Output the (x, y) coordinate of the center of the cell containing the given text.  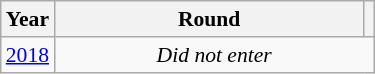
Round (209, 19)
2018 (28, 55)
Year (28, 19)
Did not enter (214, 55)
